Return (X, Y) of the center of cell containing provided text 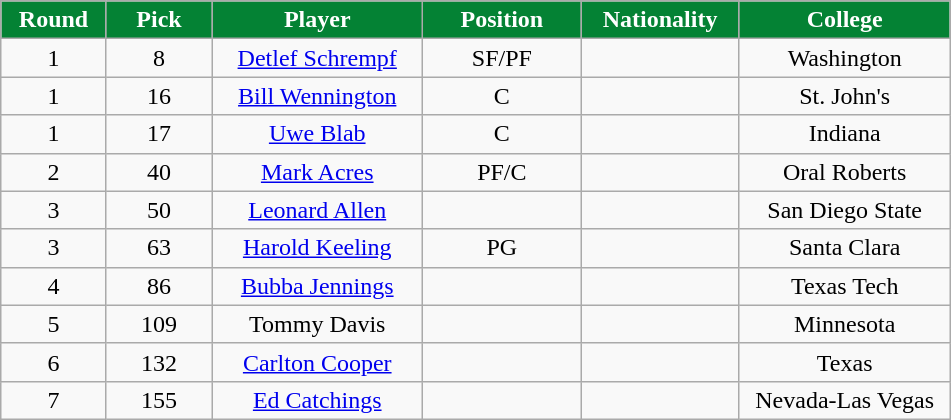
Nationality (660, 20)
Nevada-Las Vegas (844, 400)
Indiana (844, 134)
8 (158, 58)
St. John's (844, 96)
SF/PF (502, 58)
16 (158, 96)
40 (158, 172)
Uwe Blab (318, 134)
Oral Roberts (844, 172)
86 (158, 286)
5 (54, 324)
Bubba Jennings (318, 286)
Carlton Cooper (318, 362)
Player (318, 20)
132 (158, 362)
Round (54, 20)
Bill Wennington (318, 96)
San Diego State (844, 210)
Mark Acres (318, 172)
Minnesota (844, 324)
Leonard Allen (318, 210)
155 (158, 400)
PG (502, 248)
Texas (844, 362)
50 (158, 210)
7 (54, 400)
Pick (158, 20)
Tommy Davis (318, 324)
PF/C (502, 172)
63 (158, 248)
2 (54, 172)
Detlef Schrempf (318, 58)
Ed Catchings (318, 400)
Harold Keeling (318, 248)
Washington (844, 58)
College (844, 20)
Texas Tech (844, 286)
Santa Clara (844, 248)
4 (54, 286)
Position (502, 20)
109 (158, 324)
17 (158, 134)
6 (54, 362)
